Find where the given text appears and provide that cell's center as [x, y] coordinate. 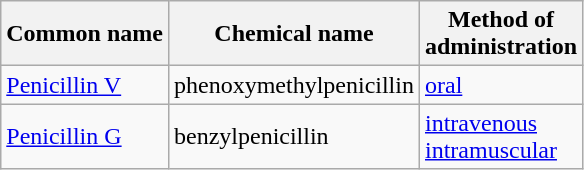
oral [500, 85]
intravenous intramuscular [500, 136]
Chemical name [294, 34]
Method ofadministration [500, 34]
Penicillin G [85, 136]
phenoxymethylpenicillin [294, 85]
Penicillin V [85, 85]
benzylpenicillin [294, 136]
Common name [85, 34]
